Capture the cell that displays the provided text and extract its [X, Y] central coordinate. 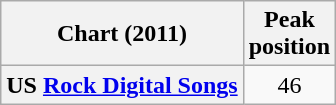
US Rock Digital Songs [122, 85]
Peakposition [289, 34]
46 [289, 85]
Chart (2011) [122, 34]
